For the text-containing cell, return its midpoint in (x, y) coordinate format. 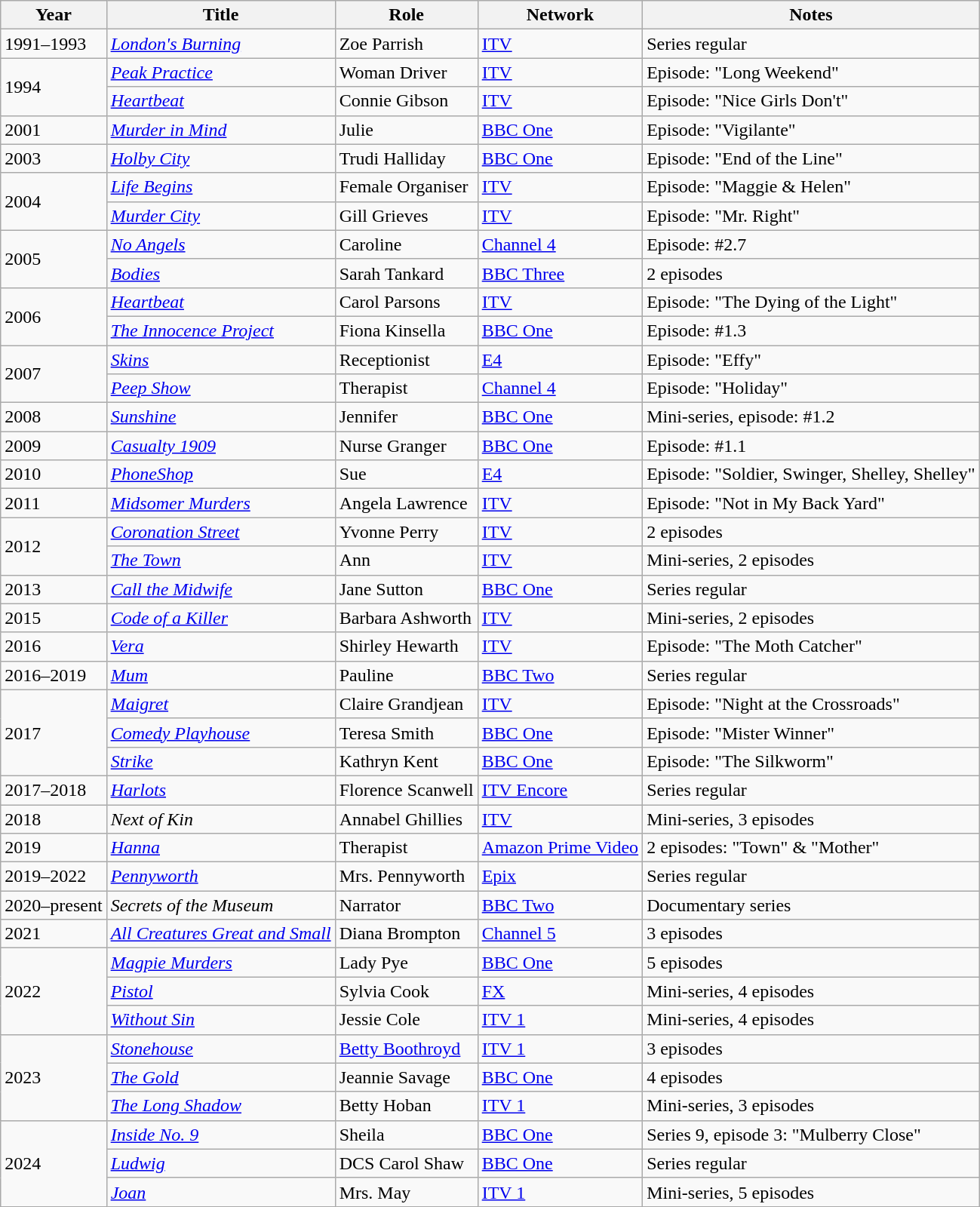
Midsomer Murders (220, 503)
Mum (220, 675)
Stonehouse (220, 1049)
Code of a Killer (220, 618)
Jane Sutton (406, 589)
Murder City (220, 216)
Episode: "Soldier, Swinger, Shelley, Shelley" (811, 475)
Female Organiser (406, 187)
Betty Hoban (406, 1106)
Jeannie Savage (406, 1077)
2019 (54, 848)
Casualty 1909 (220, 446)
Episode: "Effy" (811, 360)
Murder in Mind (220, 130)
Episode: "Night at the Crossroads" (811, 704)
Episode: "The Silkworm" (811, 761)
Lady Pye (406, 963)
London's Burning (220, 44)
4 episodes (811, 1077)
Peak Practice (220, 72)
Episode: #1.1 (811, 446)
Episode: "Mister Winner" (811, 732)
ITV Encore (560, 790)
The Long Shadow (220, 1106)
2018 (54, 818)
2016–2019 (54, 675)
Receptionist (406, 360)
2021 (54, 934)
Pennyworth (220, 877)
Pauline (406, 675)
1991–1993 (54, 44)
Magpie Murders (220, 963)
Mini-series, 5 episodes (811, 1192)
Call the Midwife (220, 589)
2008 (54, 417)
Yvonne Perry (406, 532)
Episode: "Maggie & Helen" (811, 187)
FX (560, 991)
2011 (54, 503)
2019–2022 (54, 877)
The Gold (220, 1077)
Strike (220, 761)
Episode: "Mr. Right" (811, 216)
Without Sin (220, 1020)
Zoe Parrish (406, 44)
2010 (54, 475)
Pistol (220, 991)
2020–present (54, 905)
Sarah Tankard (406, 273)
Mini-series, episode: #1.2 (811, 417)
Role (406, 15)
Episode: "Nice Girls Don't" (811, 101)
2004 (54, 201)
All Creatures Great and Small (220, 934)
Gill Grieves (406, 216)
2017–2018 (54, 790)
Episode: "Long Weekend" (811, 72)
No Angels (220, 244)
Life Begins (220, 187)
Vera (220, 646)
Sue (406, 475)
Diana Brompton (406, 934)
2015 (54, 618)
2007 (54, 374)
Caroline (406, 244)
Betty Boothroyd (406, 1049)
5 episodes (811, 963)
Carol Parsons (406, 302)
Amazon Prime Video (560, 848)
Connie Gibson (406, 101)
Bodies (220, 273)
Teresa Smith (406, 732)
Angela Lawrence (406, 503)
2009 (54, 446)
Trudi Halliday (406, 158)
Documentary series (811, 905)
Episode: "Not in My Back Yard" (811, 503)
2 episodes: "Town" & "Mother" (811, 848)
Year (54, 15)
Claire Grandjean (406, 704)
Julie (406, 130)
DCS Carol Shaw (406, 1163)
2001 (54, 130)
2024 (54, 1163)
Title (220, 15)
Jennifer (406, 417)
Ludwig (220, 1163)
Next of Kin (220, 818)
Episode: "Vigilante" (811, 130)
2017 (54, 732)
Narrator (406, 905)
2003 (54, 158)
Inside No. 9 (220, 1135)
Epix (560, 877)
Sunshine (220, 417)
Florence Scanwell (406, 790)
The Innocence Project (220, 330)
Woman Driver (406, 72)
Kathryn Kent (406, 761)
The Town (220, 561)
Secrets of the Museum (220, 905)
Episode: "The Moth Catcher" (811, 646)
Notes (811, 15)
Harlots (220, 790)
Holby City (220, 158)
Episode: #2.7 (811, 244)
Network (560, 15)
Barbara Ashworth (406, 618)
Sylvia Cook (406, 991)
Peep Show (220, 389)
Sheila (406, 1135)
Mrs. Pennyworth (406, 877)
Shirley Hewarth (406, 646)
2006 (54, 316)
Episode: "Holiday" (811, 389)
Mrs. May (406, 1192)
2013 (54, 589)
Ann (406, 561)
2012 (54, 546)
Episode: "The Dying of the Light" (811, 302)
1994 (54, 87)
Comedy Playhouse (220, 732)
2022 (54, 991)
2005 (54, 259)
Coronation Street (220, 532)
PhoneShop (220, 475)
Skins (220, 360)
Maigret (220, 704)
Channel 5 (560, 934)
Episode: #1.3 (811, 330)
Series 9, episode 3: "Mulberry Close" (811, 1135)
Nurse Granger (406, 446)
Hanna (220, 848)
Joan (220, 1192)
Episode: "End of the Line" (811, 158)
Annabel Ghillies (406, 818)
2023 (54, 1077)
BBC Three (560, 273)
Jessie Cole (406, 1020)
2016 (54, 646)
Fiona Kinsella (406, 330)
